Locate the cell with the specified text and output its (x, y) center coordinate. 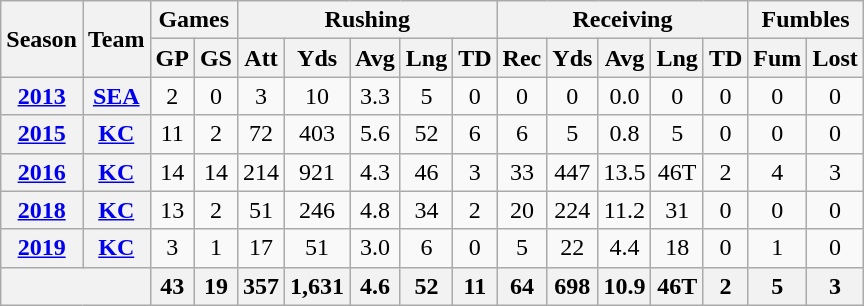
Att (260, 58)
447 (572, 172)
Team (116, 39)
SEA (116, 96)
224 (572, 210)
2016 (42, 172)
72 (260, 134)
18 (677, 248)
64 (522, 286)
Lost (835, 58)
10.9 (624, 286)
357 (260, 286)
4.6 (376, 286)
1,631 (318, 286)
3.3 (376, 96)
0.8 (624, 134)
43 (172, 286)
2015 (42, 134)
11.2 (624, 210)
Rec (522, 58)
4.4 (624, 248)
2018 (42, 210)
Fum (778, 58)
13.5 (624, 172)
Season (42, 39)
2013 (42, 96)
GS (216, 58)
4 (778, 172)
5.6 (376, 134)
46 (426, 172)
3.0 (376, 248)
4.8 (376, 210)
2019 (42, 248)
Fumbles (806, 20)
214 (260, 172)
19 (216, 286)
921 (318, 172)
246 (318, 210)
Rushing (367, 20)
Games (194, 20)
10 (318, 96)
31 (677, 210)
17 (260, 248)
20 (522, 210)
33 (522, 172)
403 (318, 134)
22 (572, 248)
13 (172, 210)
GP (172, 58)
34 (426, 210)
Receiving (622, 20)
4.3 (376, 172)
0.0 (624, 96)
698 (572, 286)
